Find where the given text appears and provide that cell's center as (x, y) coordinate. 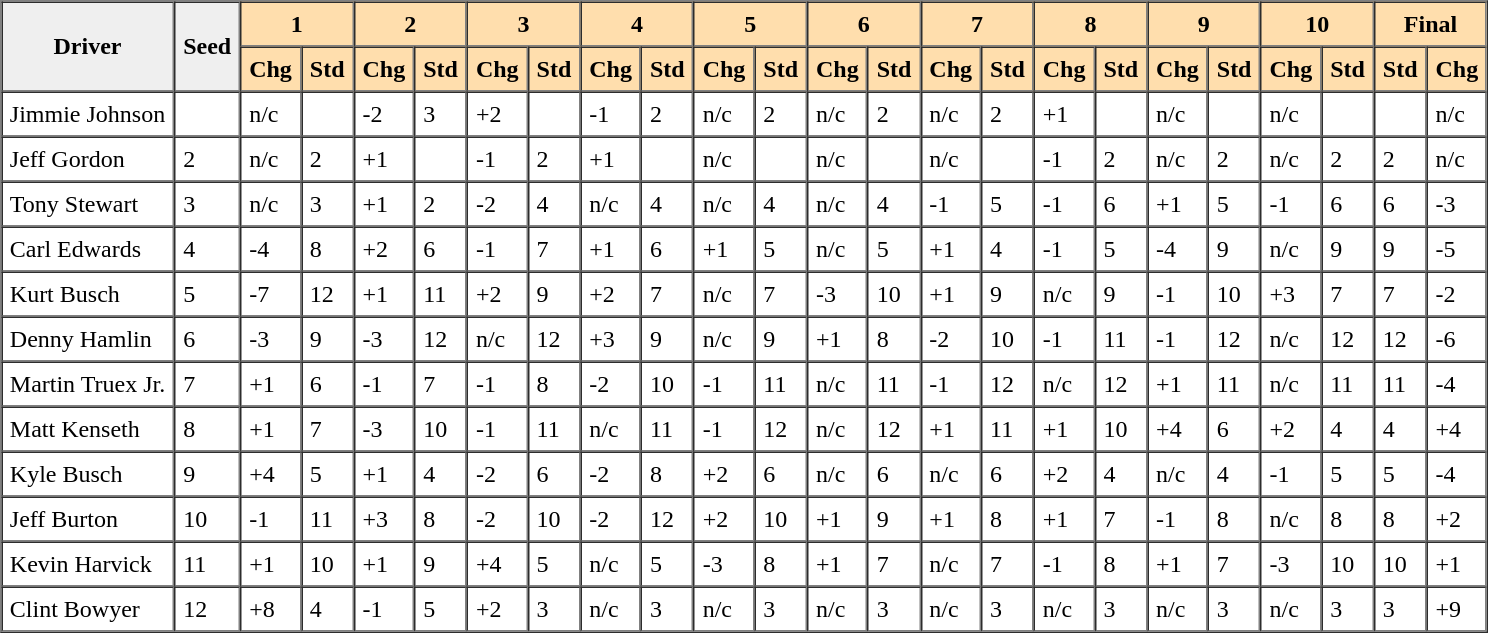
Matt Kenseth (88, 428)
Kevin Harvick (88, 564)
+8 (270, 608)
Jeff Burton (88, 518)
Tony Stewart (88, 204)
1 (296, 24)
+9 (1458, 608)
Seed (207, 47)
Martin Truex Jr. (88, 384)
Final (1430, 24)
Carl Edwards (88, 248)
Driver (88, 47)
Jimmie Johnson (88, 114)
Kyle Busch (88, 474)
Denny Hamlin (88, 338)
Kurt Busch (88, 294)
Clint Bowyer (88, 608)
Jeff Gordon (88, 158)
-5 (1458, 248)
-6 (1458, 338)
-7 (270, 294)
